Pinpoint the cell where the given text exists, returning its [x, y] midpoint coordinate. 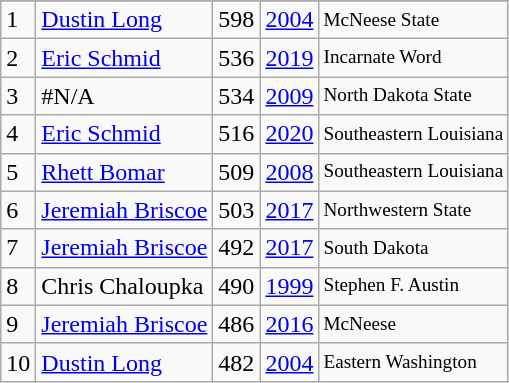
1999 [290, 286]
536 [236, 58]
2019 [290, 58]
2 [18, 58]
Stephen F. Austin [414, 286]
South Dakota [414, 248]
McNeese State [414, 20]
Incarnate Word [414, 58]
Rhett Bomar [124, 172]
516 [236, 134]
#N/A [124, 96]
2009 [290, 96]
3 [18, 96]
North Dakota State [414, 96]
7 [18, 248]
10 [18, 362]
2016 [290, 324]
4 [18, 134]
534 [236, 96]
McNeese [414, 324]
Northwestern State [414, 210]
503 [236, 210]
5 [18, 172]
2020 [290, 134]
1 [18, 20]
8 [18, 286]
9 [18, 324]
492 [236, 248]
Eastern Washington [414, 362]
509 [236, 172]
598 [236, 20]
Chris Chaloupka [124, 286]
2008 [290, 172]
490 [236, 286]
6 [18, 210]
486 [236, 324]
482 [236, 362]
